Pinpoint the cell where the given text exists, returning its (x, y) midpoint coordinate. 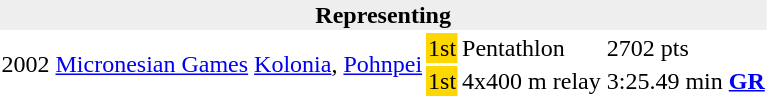
2002 (26, 64)
Micronesian Games (152, 64)
2702 pts (686, 48)
Representing (383, 15)
Kolonia, Pohnpei (338, 64)
Pentathlon (532, 48)
3:25.49 min GR (686, 81)
4x400 m relay (532, 81)
